Identify which cell holds the provided text, then report its (X, Y) central coordinate. 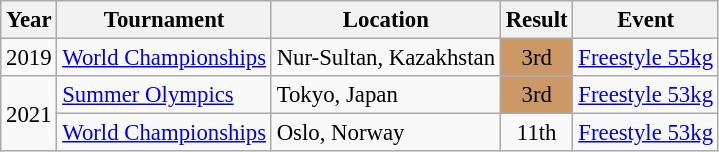
Year (29, 20)
Event (646, 20)
Location (386, 20)
Tokyo, Japan (386, 95)
Oslo, Norway (386, 133)
Freestyle 55kg (646, 58)
2021 (29, 114)
Tournament (164, 20)
11th (536, 133)
Nur-Sultan, Kazakhstan (386, 58)
2019 (29, 58)
Result (536, 20)
Summer Olympics (164, 95)
